Find where the given text appears and provide that cell's center as [X, Y] coordinate. 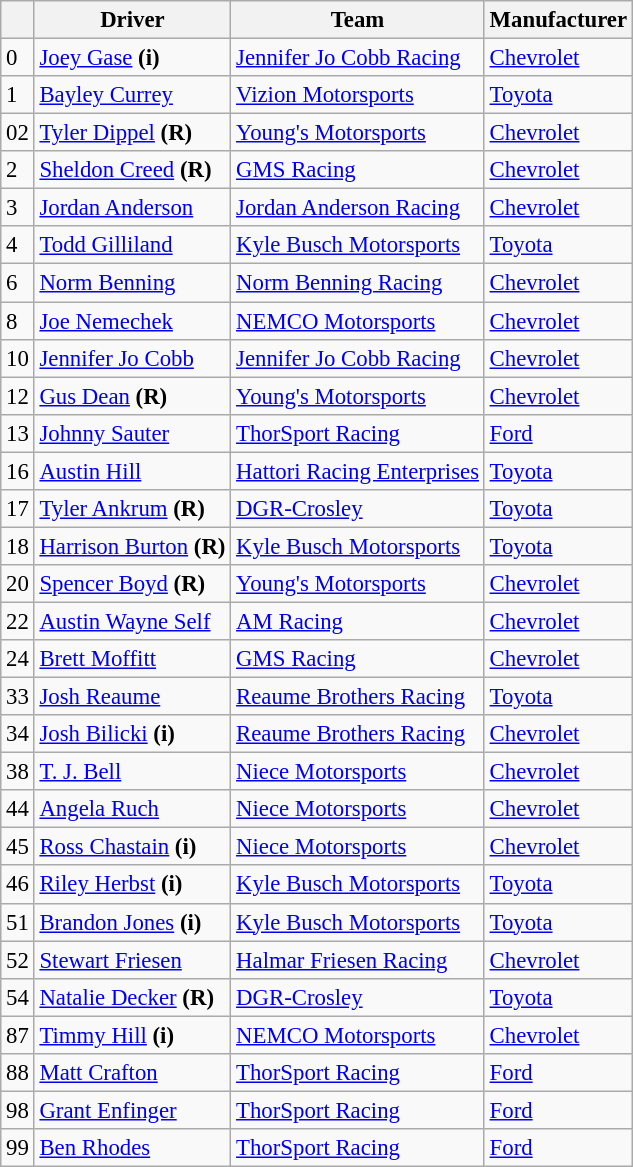
3 [18, 208]
Austin Wayne Self [132, 621]
Brandon Jones (i) [132, 922]
Josh Reaume [132, 697]
88 [18, 1073]
Joe Nemechek [132, 321]
17 [18, 509]
Gus Dean (R) [132, 396]
Norm Benning Racing [358, 283]
AM Racing [358, 621]
Ben Rhodes [132, 1148]
Bayley Currey [132, 95]
18 [18, 546]
Stewart Friesen [132, 960]
10 [18, 358]
Natalie Decker (R) [132, 997]
Team [358, 20]
6 [18, 283]
Johnny Sauter [132, 433]
38 [18, 772]
Austin Hill [132, 471]
Sheldon Creed (R) [132, 170]
T. J. Bell [132, 772]
16 [18, 471]
33 [18, 697]
Riley Herbst (i) [132, 885]
13 [18, 433]
2 [18, 170]
51 [18, 922]
Josh Bilicki (i) [132, 734]
22 [18, 621]
Tyler Ankrum (R) [132, 509]
4 [18, 245]
Tyler Dippel (R) [132, 133]
Timmy Hill (i) [132, 1035]
Manufacturer [558, 20]
Harrison Burton (R) [132, 546]
Vizion Motorsports [358, 95]
34 [18, 734]
20 [18, 584]
Ross Chastain (i) [132, 847]
Driver [132, 20]
Angela Ruch [132, 809]
Todd Gilliland [132, 245]
52 [18, 960]
99 [18, 1148]
45 [18, 847]
Hattori Racing Enterprises [358, 471]
Grant Enfinger [132, 1110]
Jennifer Jo Cobb [132, 358]
98 [18, 1110]
0 [18, 58]
44 [18, 809]
Halmar Friesen Racing [358, 960]
87 [18, 1035]
12 [18, 396]
Spencer Boyd (R) [132, 584]
46 [18, 885]
Brett Moffitt [132, 659]
54 [18, 997]
Joey Gase (i) [132, 58]
8 [18, 321]
24 [18, 659]
02 [18, 133]
Matt Crafton [132, 1073]
Jordan Anderson [132, 208]
Norm Benning [132, 283]
1 [18, 95]
Jordan Anderson Racing [358, 208]
